Determine the [x, y] coordinate at the center of the cell enclosing the given text.  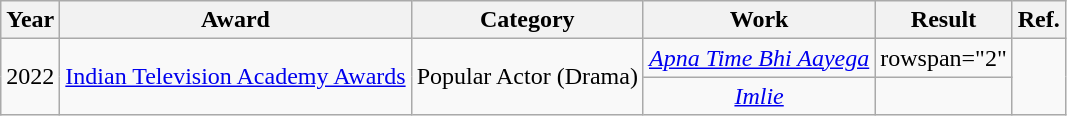
Popular Actor (Drama) [527, 77]
Imlie [758, 96]
Work [758, 20]
Result [944, 20]
Category [527, 20]
Year [30, 20]
Award [236, 20]
Indian Television Academy Awards [236, 77]
Apna Time Bhi Aayega [758, 58]
2022 [30, 77]
rowspan="2" [944, 58]
Ref. [1038, 20]
